Identify which cell holds the provided text, then report its (x, y) central coordinate. 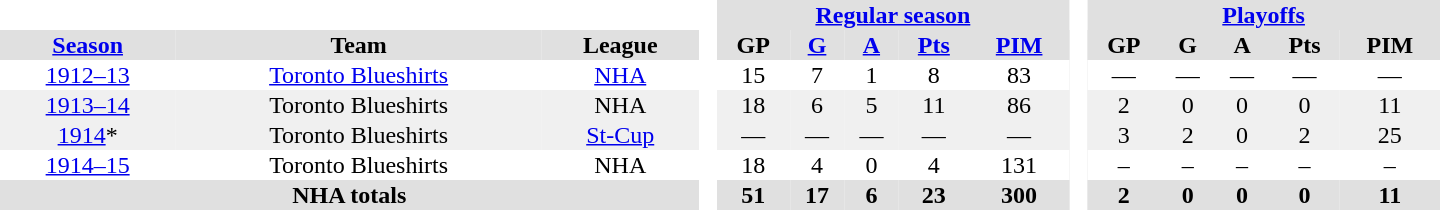
131 (1019, 165)
300 (1019, 195)
86 (1019, 105)
83 (1019, 75)
3 (1124, 135)
23 (934, 195)
8 (934, 75)
St-Cup (620, 135)
Regular season (894, 15)
Season (88, 45)
5 (871, 105)
1912–13 (88, 75)
1913–14 (88, 105)
17 (817, 195)
Team (358, 45)
25 (1390, 135)
7 (817, 75)
NHA totals (349, 195)
1 (871, 75)
15 (754, 75)
League (620, 45)
51 (754, 195)
1914–15 (88, 165)
Playoffs (1264, 15)
1914* (88, 135)
